Find where the given text appears and provide that cell's center as [x, y] coordinate. 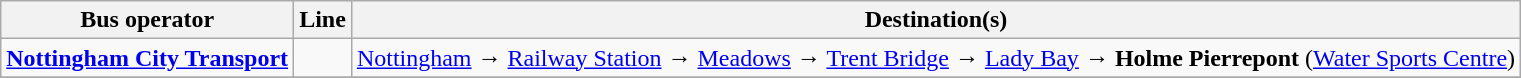
Destination(s) [936, 20]
Line [323, 20]
Nottingham City Transport [148, 58]
Bus operator [148, 20]
Nottingham → Railway Station → Meadows → Trent Bridge → Lady Bay → Holme Pierrepont (Water Sports Centre) [936, 58]
